Scan for the cell matching the given text and deliver its (x, y) coordinate at center. 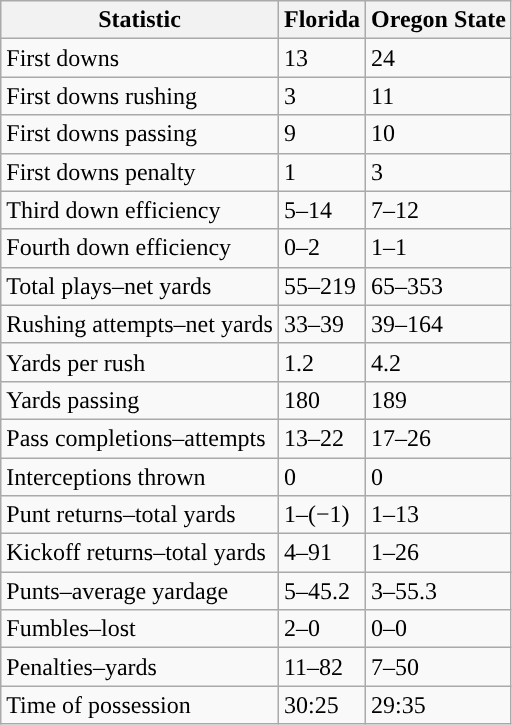
7–50 (439, 667)
3–55.3 (439, 591)
33–39 (322, 324)
Yards per rush (140, 362)
13–22 (322, 438)
1 (322, 172)
29:35 (439, 705)
5–45.2 (322, 591)
1–26 (439, 553)
7–12 (439, 210)
65–353 (439, 286)
Punt returns–total yards (140, 515)
0–0 (439, 629)
1–13 (439, 515)
Fumbles–lost (140, 629)
5–14 (322, 210)
13 (322, 58)
1.2 (322, 362)
180 (322, 400)
55–219 (322, 286)
9 (322, 134)
Kickoff returns–total yards (140, 553)
Time of possession (140, 705)
Pass completions–attempts (140, 438)
Florida (322, 20)
Total plays–net yards (140, 286)
Statistic (140, 20)
4–91 (322, 553)
Rushing attempts–net yards (140, 324)
189 (439, 400)
10 (439, 134)
First downs passing (140, 134)
Yards passing (140, 400)
Interceptions thrown (140, 477)
30:25 (322, 705)
39–164 (439, 324)
2–0 (322, 629)
First downs rushing (140, 96)
Third down efficiency (140, 210)
First downs (140, 58)
24 (439, 58)
11 (439, 96)
Oregon State (439, 20)
17–26 (439, 438)
1–(−1) (322, 515)
Fourth down efficiency (140, 248)
Punts–average yardage (140, 591)
0–2 (322, 248)
Penalties–yards (140, 667)
First downs penalty (140, 172)
1–1 (439, 248)
11–82 (322, 667)
4.2 (439, 362)
